Extract the (x, y) coordinate from the center of the cell holding the provided text.  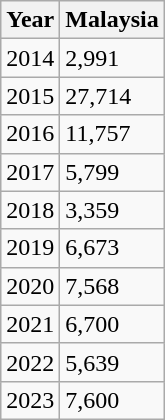
11,757 (112, 134)
2015 (30, 96)
2021 (30, 324)
7,568 (112, 286)
Year (30, 20)
7,600 (112, 400)
2017 (30, 172)
2020 (30, 286)
2018 (30, 210)
2019 (30, 248)
2022 (30, 362)
5,799 (112, 172)
5,639 (112, 362)
6,673 (112, 248)
2023 (30, 400)
2014 (30, 58)
27,714 (112, 96)
Malaysia (112, 20)
2016 (30, 134)
6,700 (112, 324)
2,991 (112, 58)
3,359 (112, 210)
